Return [x, y] of the center of cell containing provided text 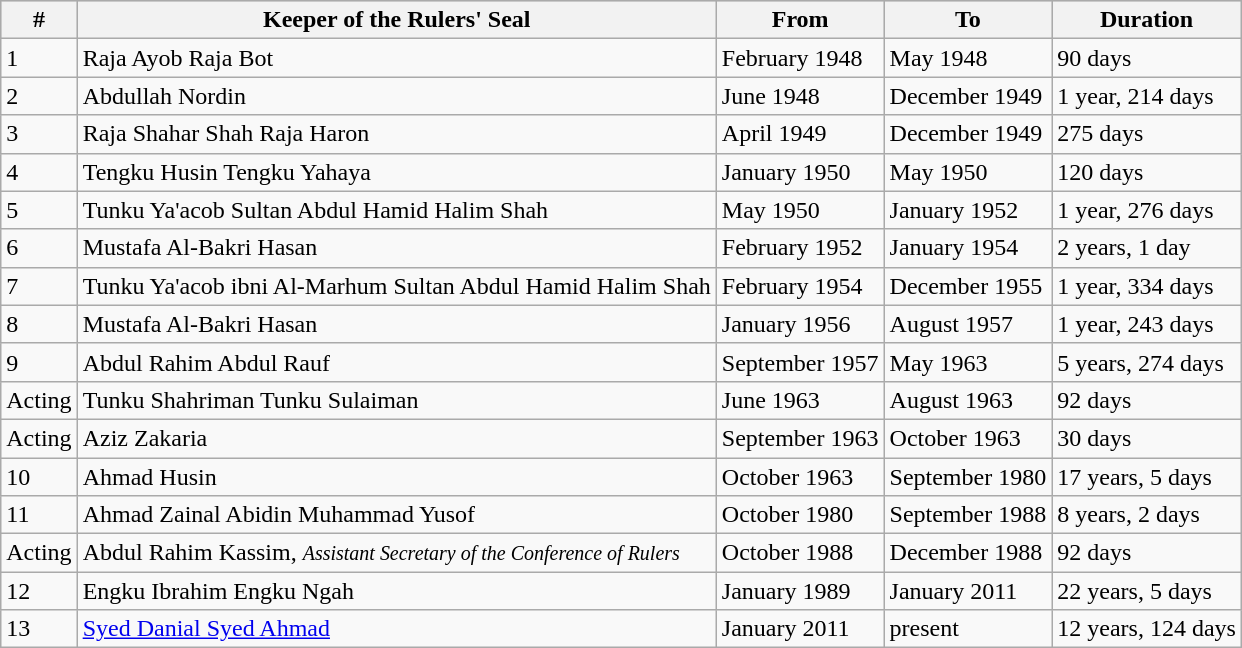
3 [39, 134]
February 1948 [800, 58]
Keeper of the Rulers' Seal [396, 20]
September 1963 [800, 438]
1 year, 214 days [1147, 96]
Raja Ayob Raja Bot [396, 58]
2 years, 1 day [1147, 248]
January 1950 [800, 172]
August 1963 [968, 400]
Duration [1147, 20]
September 1988 [968, 515]
Raja Shahar Shah Raja Haron [396, 134]
September 1980 [968, 477]
May 1948 [968, 58]
1 year, 243 days [1147, 324]
8 [39, 324]
December 1955 [968, 286]
Abdul Rahim Abdul Rauf [396, 362]
From [800, 20]
September 1957 [800, 362]
January 1989 [800, 591]
February 1952 [800, 248]
February 1954 [800, 286]
present [968, 629]
January 1956 [800, 324]
Abdullah Nordin [396, 96]
January 1952 [968, 210]
17 years, 5 days [1147, 477]
6 [39, 248]
275 days [1147, 134]
Tunku Ya'acob Sultan Abdul Hamid Halim Shah [396, 210]
1 year, 276 days [1147, 210]
Ahmad Zainal Abidin Muhammad Yusof [396, 515]
To [968, 20]
11 [39, 515]
Tengku Husin Tengku Yahaya [396, 172]
4 [39, 172]
12 years, 124 days [1147, 629]
1 [39, 58]
May 1963 [968, 362]
August 1957 [968, 324]
# [39, 20]
October 1980 [800, 515]
Abdul Rahim Kassim, Assistant Secretary of the Conference of Rulers [396, 553]
12 [39, 591]
30 days [1147, 438]
December 1988 [968, 553]
June 1948 [800, 96]
9 [39, 362]
January 1954 [968, 248]
5 [39, 210]
90 days [1147, 58]
Ahmad Husin [396, 477]
120 days [1147, 172]
13 [39, 629]
1 year, 334 days [1147, 286]
22 years, 5 days [1147, 591]
Tunku Shahriman Tunku Sulaiman [396, 400]
7 [39, 286]
October 1988 [800, 553]
2 [39, 96]
Tunku Ya'acob ibni Al-Marhum Sultan Abdul Hamid Halim Shah [396, 286]
8 years, 2 days [1147, 515]
April 1949 [800, 134]
Aziz Zakaria [396, 438]
10 [39, 477]
5 years, 274 days [1147, 362]
Engku Ibrahim Engku Ngah [396, 591]
Syed Danial Syed Ahmad [396, 629]
June 1963 [800, 400]
